Find where the given text appears and provide that cell's center as (X, Y) coordinate. 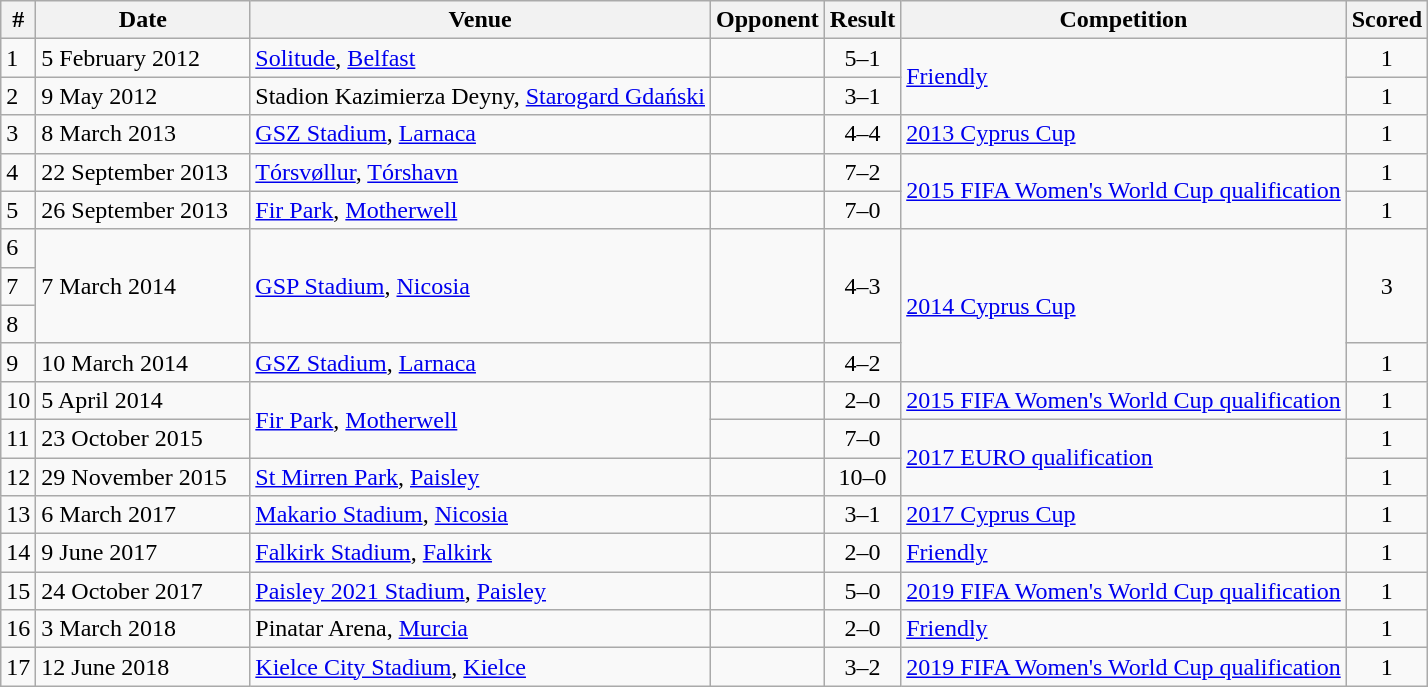
10–0 (862, 477)
7 March 2014 (143, 286)
Makario Stadium, Nicosia (480, 515)
Scored (1386, 20)
Opponent (768, 20)
7 (18, 286)
Paisley 2021 Stadium, Paisley (480, 591)
5 February 2012 (143, 58)
Tórsvøllur, Tórshavn (480, 172)
St Mirren Park, Paisley (480, 477)
Stadion Kazimierza Deyny, Starogard Gdański (480, 96)
7–2 (862, 172)
5 (18, 210)
6 March 2017 (143, 515)
9 May 2012 (143, 96)
2017 Cyprus Cup (1124, 515)
Pinatar Arena, Murcia (480, 629)
13 (18, 515)
9 (18, 362)
29 November 2015 (143, 477)
Venue (480, 20)
15 (18, 591)
Kielce City Stadium, Kielce (480, 667)
2013 Cyprus Cup (1124, 134)
12 (18, 477)
6 (18, 248)
24 October 2017 (143, 591)
12 June 2018 (143, 667)
2 (18, 96)
4–4 (862, 134)
5–1 (862, 58)
4 (18, 172)
22 September 2013 (143, 172)
3 March 2018 (143, 629)
23 October 2015 (143, 438)
5–0 (862, 591)
Date (143, 20)
10 March 2014 (143, 362)
5 April 2014 (143, 400)
10 (18, 400)
8 March 2013 (143, 134)
26 September 2013 (143, 210)
Result (862, 20)
# (18, 20)
GSP Stadium, Nicosia (480, 286)
3–2 (862, 667)
14 (18, 553)
8 (18, 324)
4–3 (862, 286)
2017 EURO qualification (1124, 457)
Competition (1124, 20)
11 (18, 438)
2014 Cyprus Cup (1124, 305)
16 (18, 629)
4–2 (862, 362)
9 June 2017 (143, 553)
Solitude, Belfast (480, 58)
17 (18, 667)
Falkirk Stadium, Falkirk (480, 553)
